Pinpoint the cell where the given text exists, returning its (X, Y) midpoint coordinate. 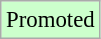
Promoted (50, 20)
